Search for the cell housing the specified text and yield its (X, Y) center coordinate. 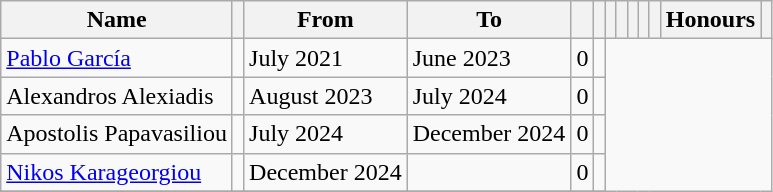
Pablo García (117, 58)
To (489, 20)
Honours (710, 20)
Name (117, 20)
July 2021 (326, 58)
Nikos Karageorgiou (117, 172)
Apostolis Papavasiliou (117, 134)
From (326, 20)
August 2023 (326, 96)
June 2023 (489, 58)
Alexandros Alexiadis (117, 96)
